Determine the (X, Y) coordinate at the center of the cell enclosing the given text.  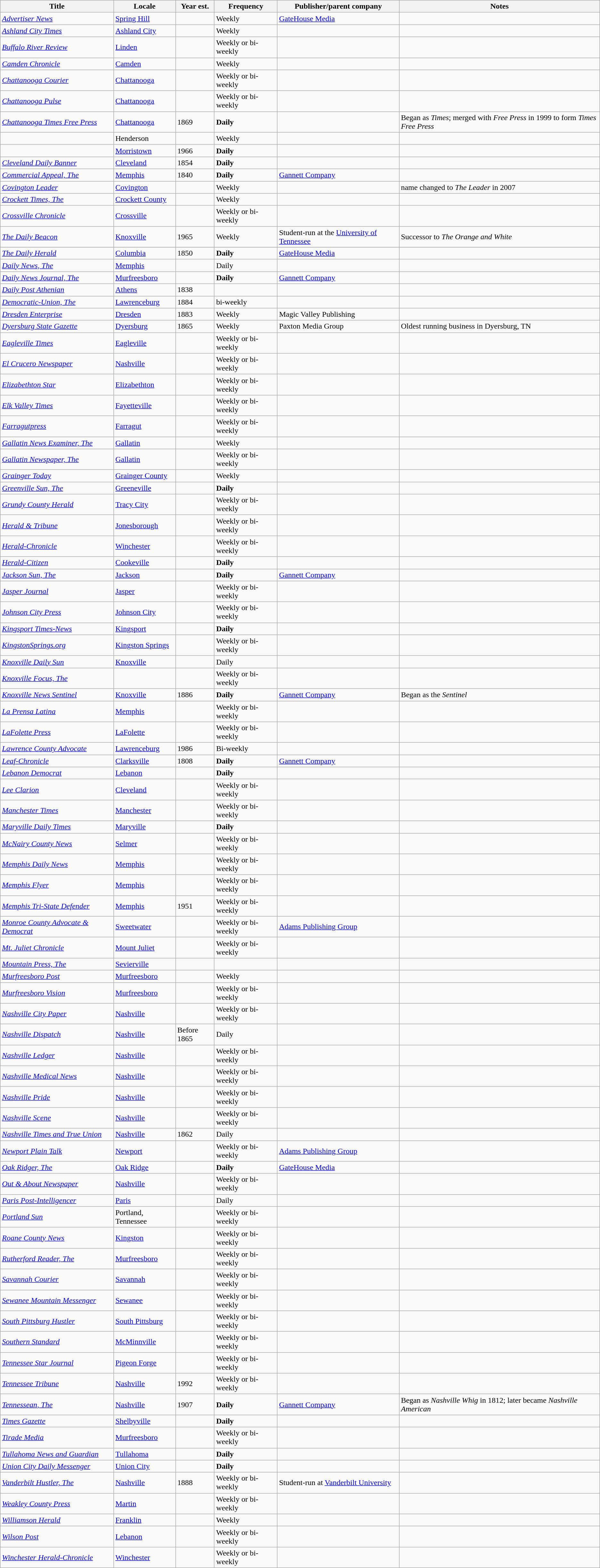
LaFolette Press (57, 732)
Covington Leader (57, 187)
Dyersburg (144, 326)
Jackson Sun, The (57, 575)
Lawrence County Advocate (57, 749)
Began as Times; merged with Free Press in 1999 to form Times Free Press (499, 122)
Crossville Chronicle (57, 216)
Dyersburg State Gazette (57, 326)
Selmer (144, 844)
Sewanee Mountain Messenger (57, 1300)
Johnson City (144, 612)
1965 (195, 237)
Memphis Tri-State Defender (57, 906)
Began as Nashville Whig in 1812; later became Nashville American (499, 1405)
Savannah (144, 1279)
Mountain Press, The (57, 964)
Publisher/parent company (338, 6)
Locale (144, 6)
Sevierville (144, 964)
Knoxville Focus, The (57, 678)
Frequency (246, 6)
Daily Post Athenian (57, 290)
Knoxville News Sentinel (57, 695)
Linden (144, 47)
Commercial Appeal, The (57, 175)
Paris Post-Intelligencer (57, 1200)
Student-run at the University of Tennessee (338, 237)
Memphis Daily News (57, 864)
Union City (144, 1466)
Pigeon Forge (144, 1363)
Daily News, The (57, 265)
Advertiser News (57, 19)
Ashland City Times (57, 31)
South Pittsburg Hustler (57, 1321)
Greeneville (144, 488)
1907 (195, 1405)
El Crucero Newspaper (57, 364)
1838 (195, 290)
Tirade Media (57, 1437)
1883 (195, 314)
1951 (195, 906)
Tennessee Star Journal (57, 1363)
Elizabethton (144, 384)
1966 (195, 151)
Oak Ridger, The (57, 1167)
Kingsport (144, 629)
Maryville Daily Times (57, 827)
1869 (195, 122)
1886 (195, 695)
1865 (195, 326)
1888 (195, 1483)
Jonesborough (144, 525)
Oak Ridge (144, 1167)
Cookeville (144, 563)
Murfreesboro Post (57, 976)
Rutherford Reader, The (57, 1259)
Martin (144, 1503)
Camden (144, 64)
Knoxville Daily Sun (57, 662)
Weakley County Press (57, 1503)
Elk Valley Times (57, 405)
Oldest running business in Dyersburg, TN (499, 326)
Sewanee (144, 1300)
Paris (144, 1200)
1854 (195, 163)
Columbia (144, 253)
Crossville (144, 216)
Nashville Dispatch (57, 1034)
Bi-weekly (246, 749)
Williamson Herald (57, 1520)
Tullahoma News and Guardian (57, 1454)
Chattanooga Pulse (57, 101)
Southern Standard (57, 1342)
Nashville Medical News (57, 1076)
Democratic-Union, The (57, 302)
Nashville Ledger (57, 1056)
Maryville (144, 827)
Wilson Post (57, 1537)
Began as the Sentinel (499, 695)
Kingston (144, 1237)
Chattanooga Times Free Press (57, 122)
Union City Daily Messenger (57, 1466)
1840 (195, 175)
Tennessean, The (57, 1405)
Cleveland Daily Banner (57, 163)
Vanderbilt Hustler, The (57, 1483)
Winchester Herald-Chronicle (57, 1557)
1808 (195, 761)
Portland, Tennessee (144, 1217)
Nashville City Paper (57, 1014)
Herald-Citizen (57, 563)
Murfreesboro Vision (57, 993)
1862 (195, 1134)
Lebanon Democrat (57, 773)
Farragut (144, 426)
Leaf-Chronicle (57, 761)
Herald & Tribune (57, 525)
Tennessee Tribune (57, 1384)
Successor to The Orange and White (499, 237)
Chattanooga Courier (57, 80)
1884 (195, 302)
Johnson City Press (57, 612)
The Daily Herald (57, 253)
McMinnville (144, 1342)
Out & About Newspaper (57, 1184)
Before 1865 (195, 1034)
LaFolette (144, 732)
Nashville Times and True Union (57, 1134)
Jackson (144, 575)
Paxton Media Group (338, 326)
Henderson (144, 138)
Sweetwater (144, 927)
Nashville Pride (57, 1097)
Fayetteville (144, 405)
Dresden (144, 314)
Tullahoma (144, 1454)
Eagleville (144, 343)
Roane County News (57, 1237)
Manchester Times (57, 810)
1850 (195, 253)
Savannah Courier (57, 1279)
name changed to The Leader in 2007 (499, 187)
Mt. Juliet Chronicle (57, 947)
The Daily Beacon (57, 237)
Greenville Sun, The (57, 488)
1992 (195, 1384)
Kingston Springs (144, 645)
Covington (144, 187)
Magic Valley Publishing (338, 314)
Newport (144, 1151)
McNairy County News (57, 844)
Times Gazette (57, 1421)
Camden Chronicle (57, 64)
Jasper Journal (57, 591)
Portland Sun (57, 1217)
La Prensa Latina (57, 711)
Nashville Scene (57, 1118)
Gallatin News Examiner, The (57, 443)
KingstonSprings.org (57, 645)
Grainger County (144, 476)
Year est. (195, 6)
Lee Clarion (57, 790)
Monroe County Advocate & Democrat (57, 927)
bi-weekly (246, 302)
Crockett County (144, 200)
Title (57, 6)
Dresden Enterprise (57, 314)
Farragutpress (57, 426)
Manchester (144, 810)
Kingsport Times-News (57, 629)
Student-run at Vanderbilt University (338, 1483)
Eagleville Times (57, 343)
Buffalo River Review (57, 47)
1986 (195, 749)
Grundy County Herald (57, 505)
Gallatin Newspaper, The (57, 459)
Elizabethton Star (57, 384)
Ashland City (144, 31)
Franklin (144, 1520)
Shelbyville (144, 1421)
Morristown (144, 151)
Clarksville (144, 761)
Mount Juliet (144, 947)
Newport Plain Talk (57, 1151)
Grainger Today (57, 476)
South Pittsburg (144, 1321)
Herald-Chronicle (57, 546)
Spring Hill (144, 19)
Notes (499, 6)
Jasper (144, 591)
Crockett Times, The (57, 200)
Tracy City (144, 505)
Athens (144, 290)
Daily News Journal, The (57, 278)
Memphis Flyer (57, 885)
